Find where the given text appears and provide that cell's center as (X, Y) coordinate. 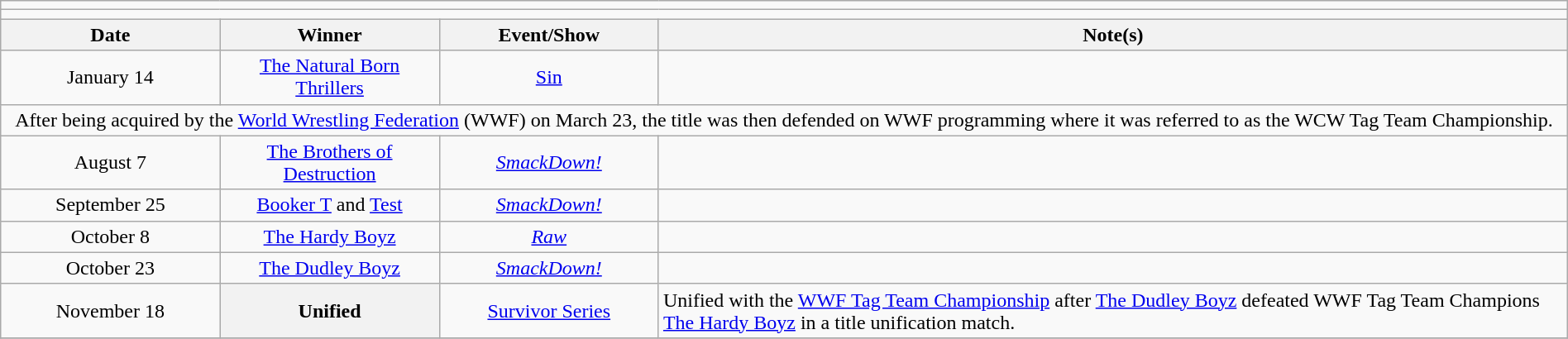
Booker T and Test (329, 205)
Winner (329, 35)
January 14 (111, 78)
Raw (549, 236)
Sin (549, 78)
Event/Show (549, 35)
Unified (329, 311)
October 8 (111, 236)
Unified with the WWF Tag Team Championship after The Dudley Boyz defeated WWF Tag Team Champions The Hardy Boyz in a title unification match. (1113, 311)
The Dudley Boyz (329, 268)
The Brothers of Destruction (329, 162)
The Natural Born Thrillers (329, 78)
Survivor Series (549, 311)
The Hardy Boyz (329, 236)
Note(s) (1113, 35)
Date (111, 35)
October 23 (111, 268)
November 18 (111, 311)
August 7 (111, 162)
September 25 (111, 205)
